Find where the given text appears and provide that cell's center as [X, Y] coordinate. 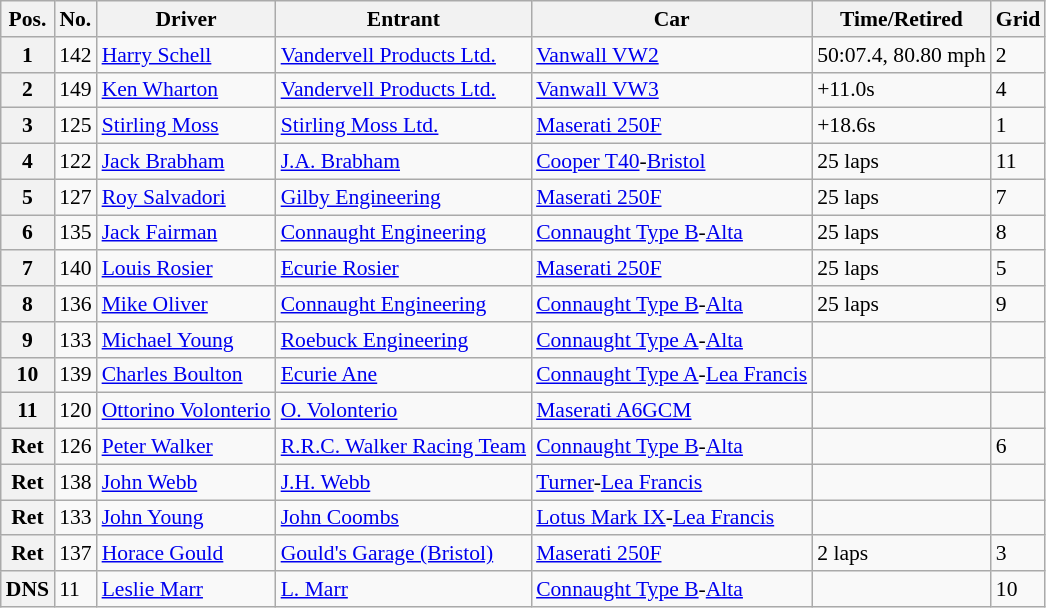
J.A. Brabham [404, 162]
+11.0s [902, 90]
Ottorino Volonterio [186, 411]
John Young [186, 518]
Entrant [404, 19]
Turner-Lea Francis [672, 482]
136 [76, 304]
Ken Wharton [186, 90]
Roy Salvadori [186, 197]
Jack Brabham [186, 162]
Horace Gould [186, 554]
Mike Oliver [186, 304]
Ecurie Rosier [404, 269]
140 [76, 269]
Gilby Engineering [404, 197]
Louis Rosier [186, 269]
Leslie Marr [186, 589]
Grid [1018, 19]
Jack Fairman [186, 233]
No. [76, 19]
126 [76, 447]
137 [76, 554]
Connaught Type A-Lea Francis [672, 375]
Cooper T40-Bristol [672, 162]
120 [76, 411]
Vanwall VW2 [672, 55]
O. Volonterio [404, 411]
Harry Schell [186, 55]
Connaught Type A-Alta [672, 340]
Driver [186, 19]
+18.6s [902, 126]
149 [76, 90]
Stirling Moss Ltd. [404, 126]
Vanwall VW3 [672, 90]
DNS [28, 589]
Car [672, 19]
125 [76, 126]
138 [76, 482]
L. Marr [404, 589]
142 [76, 55]
Pos. [28, 19]
Time/Retired [902, 19]
John Webb [186, 482]
J.H. Webb [404, 482]
Maserati A6GCM [672, 411]
Roebuck Engineering [404, 340]
Charles Boulton [186, 375]
50:07.4, 80.80 mph [902, 55]
Gould's Garage (Bristol) [404, 554]
Stirling Moss [186, 126]
R.R.C. Walker Racing Team [404, 447]
Lotus Mark IX-Lea Francis [672, 518]
2 laps [902, 554]
Ecurie Ane [404, 375]
139 [76, 375]
122 [76, 162]
Peter Walker [186, 447]
135 [76, 233]
127 [76, 197]
John Coombs [404, 518]
Michael Young [186, 340]
